Pinpoint the cell where the given text exists, returning its [X, Y] midpoint coordinate. 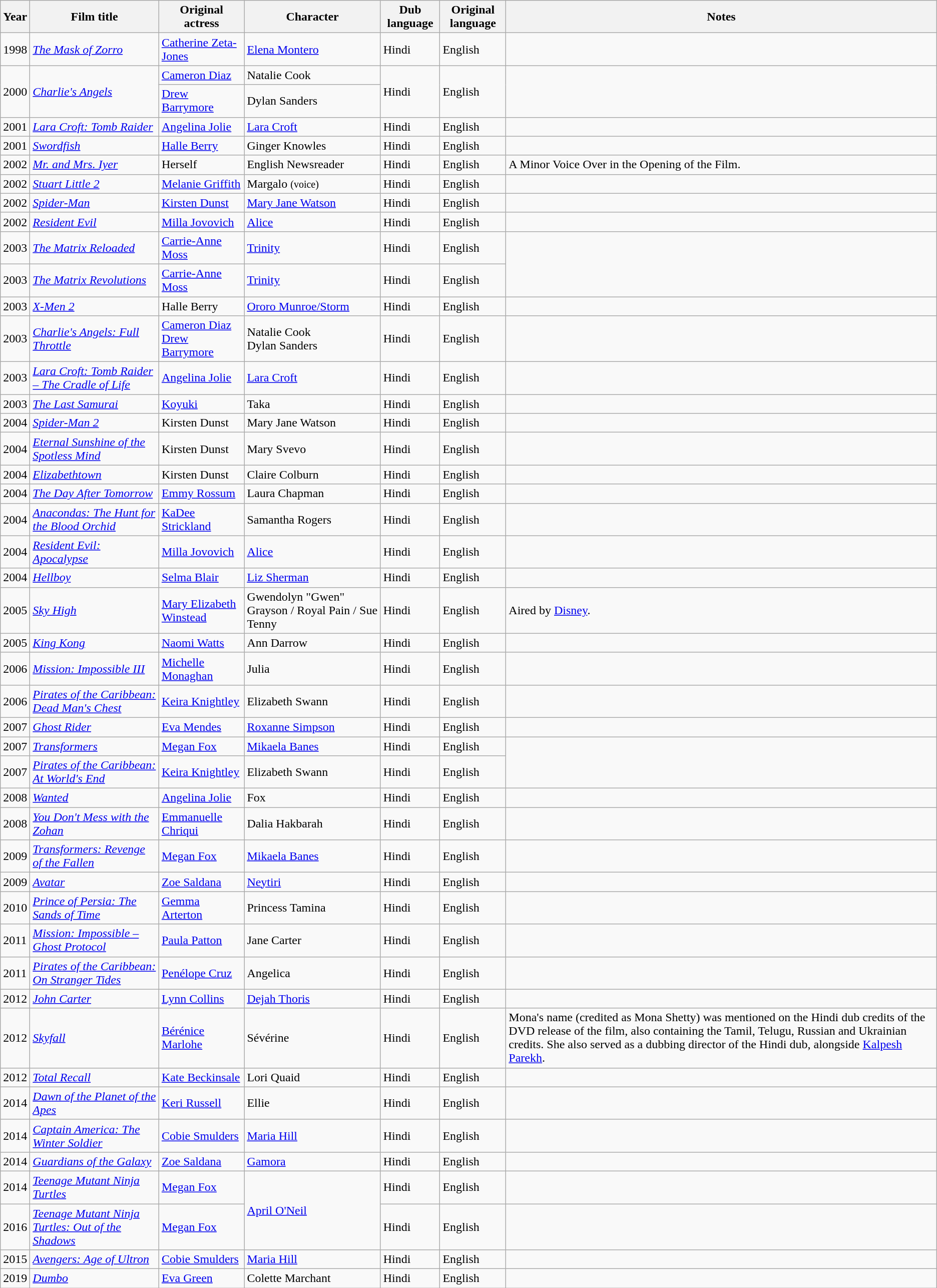
Transformers: Revenge of the Fallen [95, 856]
Cameron Diaz [201, 75]
Pirates of the Caribbean: At World's End [95, 772]
Wanted [95, 798]
Elena Montero [312, 49]
Catherine Zeta-Jones [201, 49]
Dub language [410, 17]
Guardians of the Galaxy [95, 1161]
Eternal Sunshine of the Spotless Mind [95, 449]
Ann Darrow [312, 643]
Penélope Cruz [201, 973]
Princess Tamina [312, 908]
Eva Green [201, 1278]
Mary Elizabeth Winstead [201, 610]
Mr. and Mrs. Iyer [95, 165]
Year [15, 17]
Captain America: The Winter Soldier [95, 1135]
Bérénice Marlohe [201, 1038]
Emmy Rossum [201, 494]
Swordfish [95, 146]
Resident Evil: Apocalypse [95, 552]
Lara Croft: Tomb Raider – The Cradle of Life [95, 378]
Dylan Sanders [312, 101]
Melanie Griffith [201, 184]
Ororo Munroe/Storm [312, 306]
Kate Beckinsale [201, 1077]
Lynn Collins [201, 999]
Laura Chapman [312, 494]
Fox [312, 798]
2016 [15, 1226]
KaDee Strickland [201, 520]
Stuart Little 2 [95, 184]
Gamora [312, 1161]
Teenage Mutant Ninja Turtles [95, 1187]
Mary Svevo [312, 449]
Total Recall [95, 1077]
John Carter [95, 999]
Pirates of the Caribbean: On Stranger Tides [95, 973]
Charlie's Angels: Full Throttle [95, 339]
Original actress [201, 17]
King Kong [95, 643]
X-Men 2 [95, 306]
Angelica [312, 973]
Liz Sherman [312, 578]
Anacondas: The Hunt for the Blood Orchid [95, 520]
Elizabethtown [95, 475]
Sévérine [312, 1038]
Transformers [95, 746]
The Day After Tomorrow [95, 494]
Roxanne Simpson [312, 727]
Ghost Rider [95, 727]
You Don't Mess with the Zohan [95, 824]
Prince of Persia: The Sands of Time [95, 908]
Claire Colburn [312, 475]
Gwendolyn "Gwen" Grayson / Royal Pain / Sue Tenny [312, 610]
Keri Russell [201, 1103]
A Minor Voice Over in the Opening of the Film. [721, 165]
English Newsreader [312, 165]
Hellboy [95, 578]
Mission: Impossible III [95, 669]
Charlie's Angels [95, 91]
Resident Evil [95, 222]
Jane Carter [312, 940]
Pirates of the Caribbean: Dead Man's Chest [95, 701]
Paula Patton [201, 940]
Spider-Man [95, 203]
Lori Quaid [312, 1077]
Dalia Hakbarah [312, 824]
Sky High [95, 610]
Character [312, 17]
Margalo (voice) [312, 184]
Taka [312, 404]
Aired by Disney. [721, 610]
Eva Mendes [201, 727]
Cameron Diaz Drew Barrymore [201, 339]
Notes [721, 17]
Drew Barrymore [201, 101]
Ellie [312, 1103]
Lara Croft: Tomb Raider [95, 127]
The Last Samurai [95, 404]
2010 [15, 908]
Herself [201, 165]
Colette Marchant [312, 1278]
1998 [15, 49]
Samantha Rogers [312, 520]
Dumbo [95, 1278]
Julia [312, 669]
Selma Blair [201, 578]
Original language [473, 17]
Film title [95, 17]
Koyuki [201, 404]
2015 [15, 1259]
Gemma Arterton [201, 908]
Michelle Monaghan [201, 669]
The Matrix Reloaded [95, 247]
Skyfall [95, 1038]
Naomi Watts [201, 643]
Teenage Mutant Ninja Turtles: Out of the Shadows [95, 1226]
Neytiri [312, 882]
2000 [15, 91]
Ginger Knowles [312, 146]
The Mask of Zorro [95, 49]
Natalie Cook Dylan Sanders [312, 339]
Mission: Impossible – Ghost Protocol [95, 940]
April O'Neil [312, 1210]
2019 [15, 1278]
Dawn of the Planet of the Apes [95, 1103]
The Matrix Revolutions [95, 280]
Emmanuelle Chriqui [201, 824]
Avatar [95, 882]
Natalie Cook [312, 75]
Dejah Thoris [312, 999]
Spider-Man 2 [95, 423]
Avengers: Age of Ultron [95, 1259]
